Provide the (X, Y) coordinate of the cell's center where the given text is located.  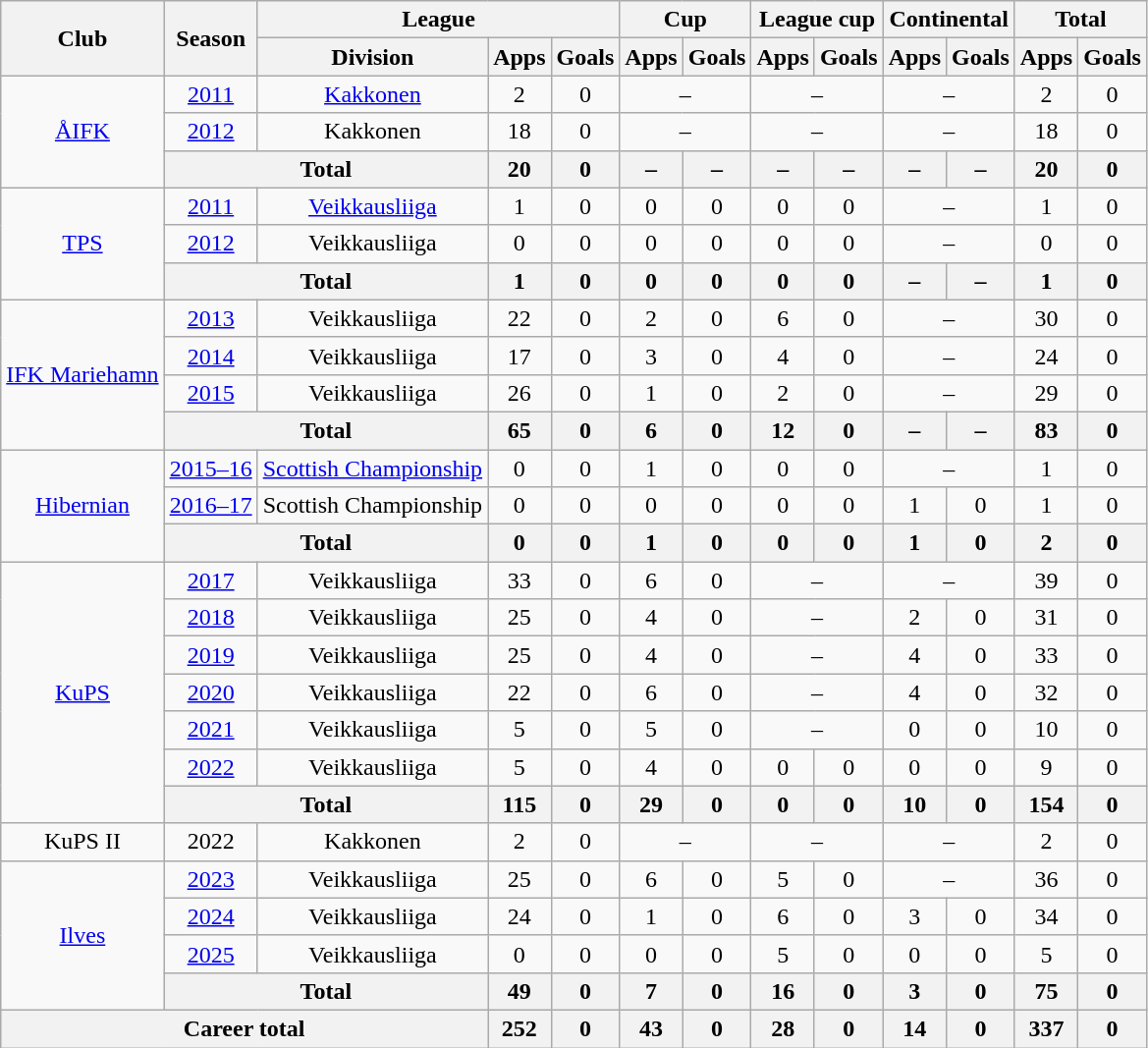
2017 (210, 580)
2015–16 (210, 469)
IFK Mariehamn (82, 374)
ÅIFK (82, 132)
Season (210, 38)
2013 (210, 318)
2018 (210, 618)
7 (651, 991)
36 (1046, 879)
83 (1046, 430)
2019 (210, 655)
32 (1046, 692)
League (438, 20)
Ilves (82, 935)
154 (1046, 804)
2016–17 (210, 506)
39 (1046, 580)
Hibernian (82, 506)
49 (519, 991)
Career total (245, 1028)
26 (519, 393)
337 (1046, 1028)
TPS (82, 244)
KuPS II (82, 842)
28 (783, 1028)
Cup (685, 20)
2021 (210, 730)
17 (519, 356)
2014 (210, 356)
KuPS (82, 692)
2023 (210, 879)
31 (1046, 618)
75 (1046, 991)
9 (1046, 767)
Continental (949, 20)
115 (519, 804)
65 (519, 430)
League cup (817, 20)
14 (914, 1028)
43 (651, 1028)
16 (783, 991)
12 (783, 430)
Club (82, 38)
30 (1046, 318)
2020 (210, 692)
2025 (210, 954)
2024 (210, 916)
34 (1046, 916)
2015 (210, 393)
Division (372, 57)
252 (519, 1028)
